For the text-containing cell, return its midpoint in [X, Y] coordinate format. 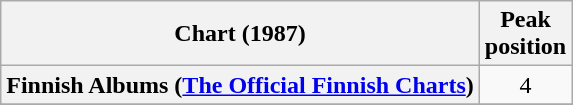
Finnish Albums (The Official Finnish Charts) [240, 85]
Chart (1987) [240, 34]
4 [525, 85]
Peakposition [525, 34]
